Extract the [x, y] coordinate from the center of the cell holding the provided text.  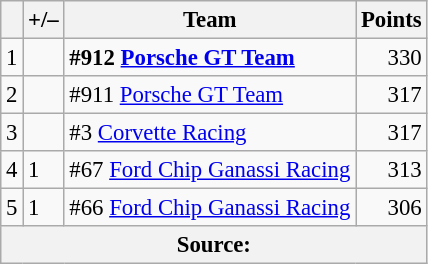
#3 Corvette Racing [210, 133]
3 [12, 133]
+/– [44, 20]
4 [12, 170]
330 [392, 58]
#67 Ford Chip Ganassi Racing [210, 170]
306 [392, 208]
313 [392, 170]
2 [12, 95]
5 [12, 208]
#911 Porsche GT Team [210, 95]
#912 Porsche GT Team [210, 58]
Team [210, 20]
Points [392, 20]
Source: [214, 245]
#66 Ford Chip Ganassi Racing [210, 208]
